Search for the cell housing the specified text and yield its (X, Y) center coordinate. 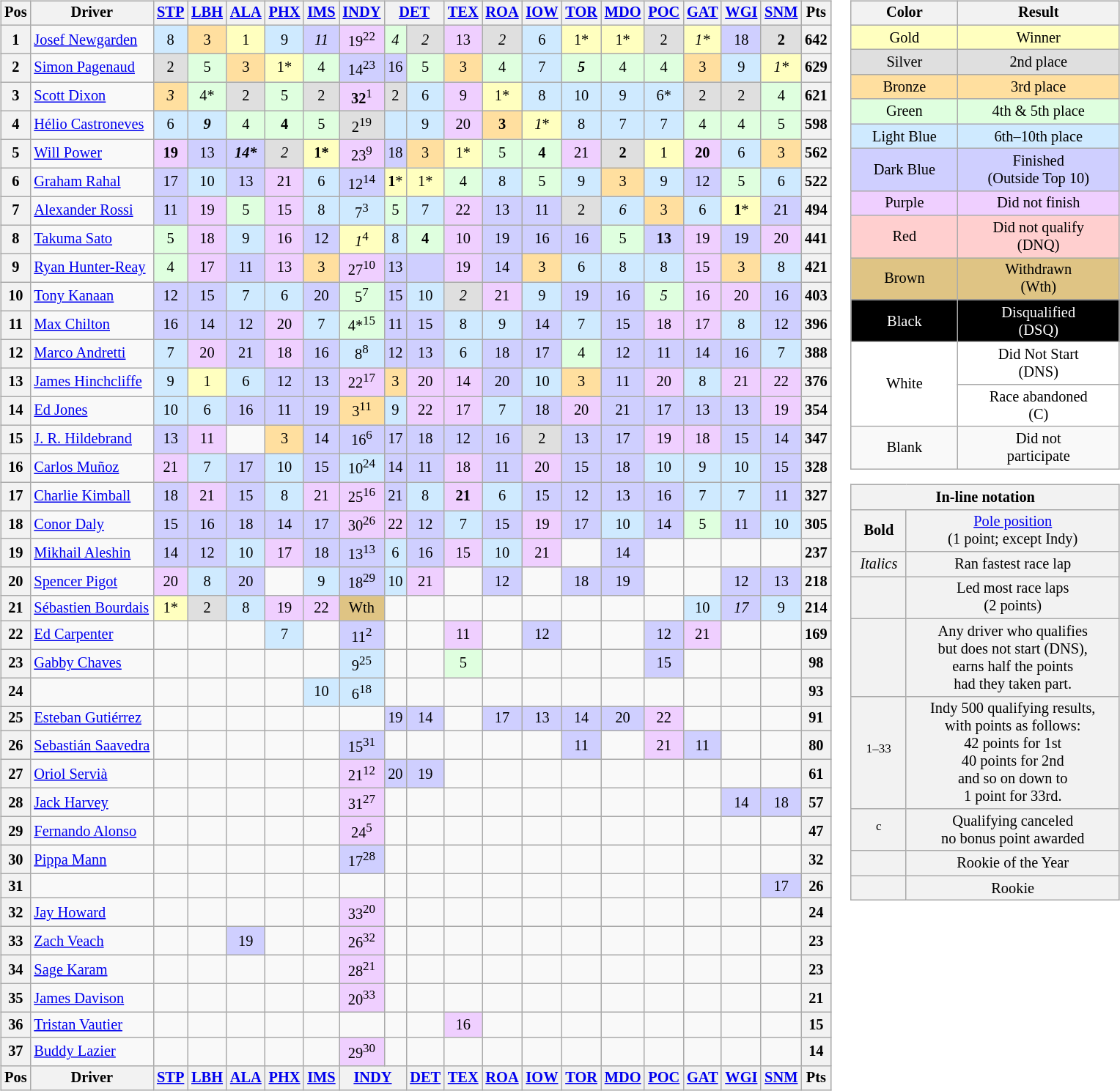
Sebastián Saavedra (92, 746)
Did Not Start(DNS) (1038, 363)
93 (816, 692)
Result (1038, 13)
3127 (362, 802)
Pippa Mann (92, 859)
Brown (905, 279)
Red (905, 237)
Carlos Muñoz (92, 467)
327 (816, 497)
6* (664, 97)
311 (362, 410)
629 (816, 67)
1024 (362, 467)
Did not qualify(DNQ) (1038, 237)
2217 (362, 382)
Color (905, 13)
Gabby Chaves (92, 664)
Hélio Castroneves (92, 125)
Oriol Servià (92, 774)
219 (362, 125)
80 (816, 746)
88 (362, 353)
1313 (362, 552)
Rookie (1013, 888)
388 (816, 353)
James Davison (92, 998)
Sébastien Bourdais (92, 608)
562 (816, 154)
2033 (362, 998)
618 (362, 692)
91 (816, 719)
33 (15, 941)
Spencer Pigot (92, 582)
4th & 5th place (1038, 111)
1829 (362, 582)
30 (15, 859)
Light Blue (905, 136)
441 (816, 239)
Withdrawn(Wth) (1038, 279)
Graham Rahal (92, 182)
Conor Daly (92, 525)
218 (816, 582)
In-line notation (985, 498)
Green (905, 111)
14* (246, 154)
Ed Carpenter (92, 635)
Charlie Kimball (92, 497)
Ed Jones (92, 410)
Wth (362, 608)
Bold (878, 530)
Race abandoned(C) (1038, 406)
Takuma Sato (92, 239)
1531 (362, 746)
29 (15, 831)
642 (816, 40)
Alexander Rossi (92, 211)
Tony Kanaan (92, 296)
169 (816, 635)
61 (816, 774)
Max Chilton (92, 325)
2821 (362, 970)
31 (15, 886)
2632 (362, 941)
321 (362, 97)
28 (15, 802)
1214 (362, 182)
Winner (1038, 37)
25 (15, 719)
4*15 (362, 325)
494 (816, 211)
Finished(Outside Top 10) (1038, 170)
47 (816, 831)
237 (816, 552)
Dark Blue (905, 170)
Fernando Alonso (92, 831)
34 (15, 970)
Blank (905, 448)
4* (207, 97)
621 (816, 97)
522 (816, 182)
Indy 500 qualifying results,with points as follows:42 points for 1st40 points for 2ndand so on down to1 point for 33rd. (1013, 752)
37 (15, 1051)
Italics (878, 564)
Josef Newgarden (92, 40)
Purple (905, 203)
Will Power (92, 154)
36 (15, 1025)
1–33 (878, 752)
Jay Howard (92, 913)
35 (15, 998)
Black (905, 321)
6th–10th place (1038, 136)
376 (816, 382)
98 (816, 664)
Simon Pagenaud (92, 67)
Tristan Vautier (92, 1025)
245 (362, 831)
Marco Andretti (92, 353)
214 (816, 608)
Zach Veach (92, 941)
925 (362, 664)
2nd place (1038, 62)
J. R. Hildebrand (92, 440)
2930 (362, 1051)
Did notparticipate (1038, 448)
Qualifying canceledno bonus point awarded (1013, 830)
3320 (362, 913)
Gold (905, 37)
396 (816, 325)
Jack Harvey (92, 802)
Rookie of the Year (1013, 863)
73 (362, 211)
Silver (905, 62)
c (878, 830)
Did not finish (1038, 203)
112 (362, 635)
1423 (362, 67)
239 (362, 154)
1728 (362, 859)
Scott Dixon (92, 97)
Ryan Hunter-Reay (92, 268)
1922 (362, 40)
Mikhail Aleshin (92, 552)
Buddy Lazier (92, 1051)
3026 (362, 525)
2710 (362, 268)
421 (816, 268)
598 (816, 125)
James Hinchcliffe (92, 382)
328 (816, 467)
2112 (362, 774)
3rd place (1038, 87)
Pole position(1 point; except Indy) (1013, 530)
403 (816, 296)
Esteban Gutiérrez (92, 719)
Led most race laps(2 points) (1013, 598)
2516 (362, 497)
Any driver who qualifiesbut does not start (DNS),earns half the pointshad they taken part. (1013, 657)
347 (816, 440)
354 (816, 410)
305 (816, 525)
Sage Karam (92, 970)
Disqualified(DSQ) (1038, 321)
Bronze (905, 87)
Ran fastest race lap (1013, 564)
166 (362, 440)
27 (15, 774)
White (905, 384)
